Locate the cell with the specified text and output its (X, Y) center coordinate. 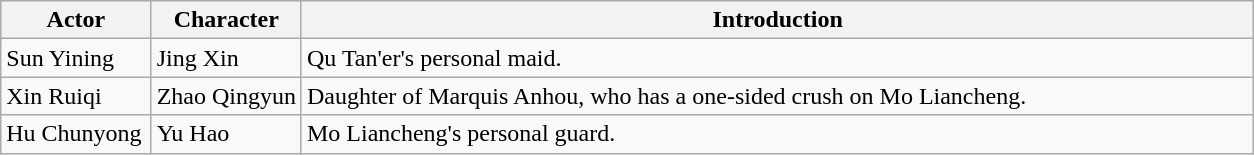
Mo Liancheng's personal guard. (777, 134)
Daughter of Marquis Anhou, who has a one-sided crush on Mo Liancheng. (777, 96)
Yu Hao (226, 134)
Actor (76, 20)
Xin Ruiqi (76, 96)
Zhao Qingyun (226, 96)
Hu Chunyong (76, 134)
Sun Yining (76, 58)
Qu Tan'er's personal maid. (777, 58)
Character (226, 20)
Introduction (777, 20)
Jing Xin (226, 58)
